Detect which cell encompasses the target text, then output its [x, y] center coordinate. 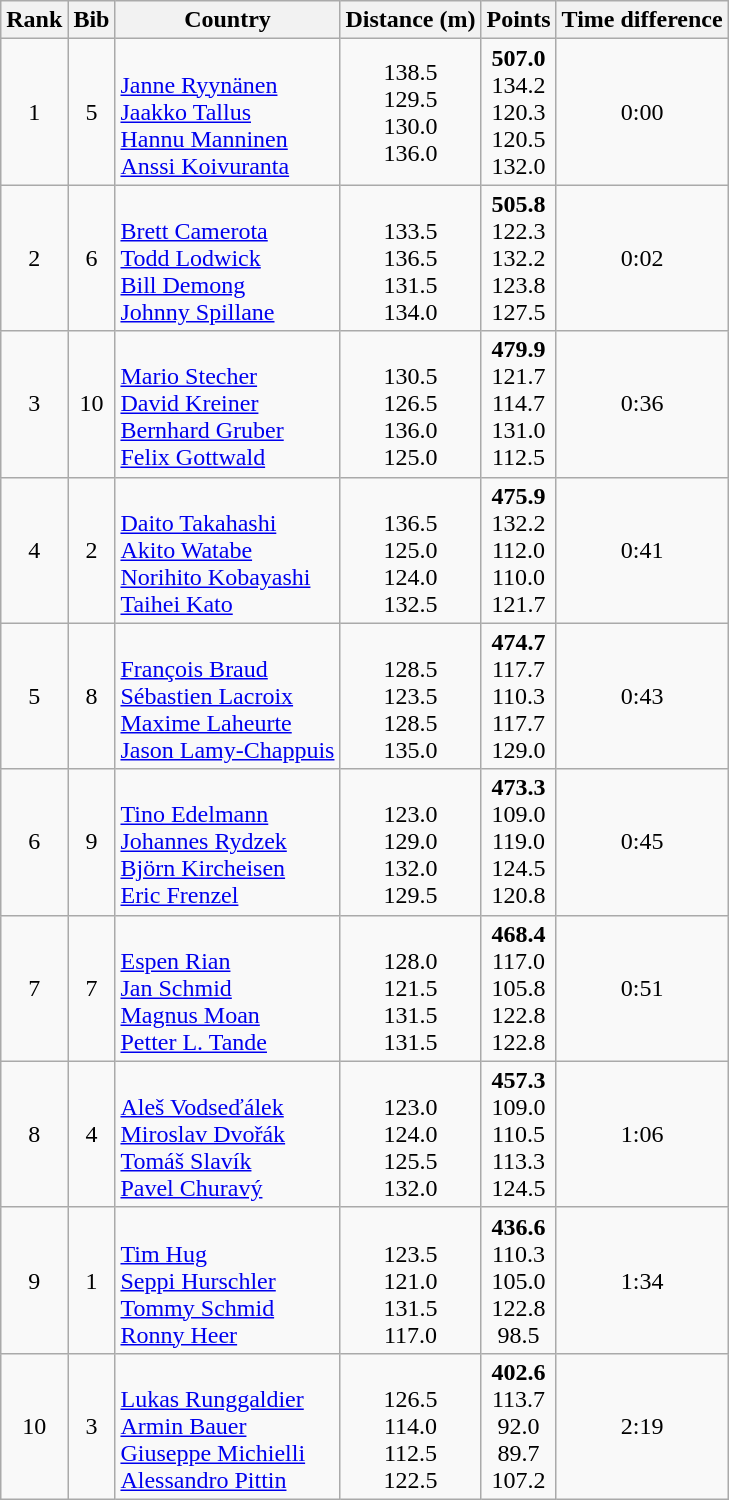
Tino EdelmannJohannes RydzekBjörn KircheisenEric Frenzel [228, 842]
Mario StecherDavid KreinerBernhard GruberFelix Gottwald [228, 404]
507.0134.2 120.3 120.5 132.0 [518, 112]
136.5 125.0 124.0132.5 [410, 550]
0:41 [642, 550]
505.8 122.3 132.2 123.8 127.5 [518, 258]
Tim HugSeppi HurschlerTommy SchmidRonny Heer [228, 1280]
475.9 132.2 112.0 110.0121.7 [518, 550]
133.5136.5 131.5134.0 [410, 258]
Espen RianJan SchmidMagnus MoanPetter L. Tande [228, 988]
123.0 129.0 132.0129.5 [410, 842]
1:34 [642, 1280]
123.0124.0125.5132.0 [410, 1134]
Distance (m) [410, 20]
François BraudSébastien LacroixMaxime LaheurteJason Lamy-Chappuis [228, 696]
0:02 [642, 258]
Country [228, 20]
2:19 [642, 1426]
0:00 [642, 112]
126.5 114.0112.5122.5 [410, 1426]
128.5 123.5128.5 135.0 [410, 696]
Janne RyynänenJaakko TallusHannu ManninenAnssi Koivuranta [228, 112]
Daito TakahashiAkito WatabeNorihito KobayashiTaihei Kato [228, 550]
138.5 129.5130.0136.0 [410, 112]
1:06 [642, 1134]
Lukas RunggaldierArmin BauerGiuseppe MichielliAlessandro Pittin [228, 1426]
436.6 110.3 105.0 122.8 98.5 [518, 1280]
473.3 109.0119.0124.5 120.8 [518, 842]
Points [518, 20]
123.5121.0131.5117.0 [410, 1280]
0:45 [642, 842]
Time difference [642, 20]
0:51 [642, 988]
474.7 117.7 110.3117.7 129.0 [518, 696]
457.3 109.0 110.5 113.3 124.5 [518, 1134]
Bib [92, 20]
468.4 117.0 105.8 122.8 122.8 [518, 988]
479.9121.7 114.7131.0 112.5 [518, 404]
Brett CamerotaTodd LodwickBill DemongJohnny Spillane [228, 258]
0:43 [642, 696]
402.6 113.7 92.0 89.7 107.2 [518, 1426]
130.5126.5136.0125.0 [410, 404]
Rank [34, 20]
Aleš VodseďálekMiroslav DvořákTomáš SlavíkPavel Churavý [228, 1134]
0:36 [642, 404]
128.0121.5131.5131.5 [410, 988]
